From the cell containing the given text, extract its center point as [X, Y] coordinate. 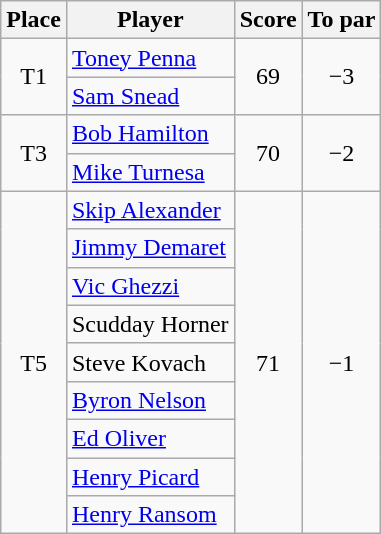
T3 [34, 153]
T1 [34, 77]
Jimmy Demaret [150, 248]
To par [342, 20]
Toney Penna [150, 58]
Mike Turnesa [150, 172]
−3 [342, 77]
−2 [342, 153]
Bob Hamilton [150, 134]
Henry Picard [150, 477]
Place [34, 20]
Sam Snead [150, 96]
Steve Kovach [150, 362]
Score [268, 20]
71 [268, 362]
Skip Alexander [150, 210]
Byron Nelson [150, 400]
Henry Ransom [150, 515]
Scudday Horner [150, 324]
Player [150, 20]
−1 [342, 362]
T5 [34, 362]
Vic Ghezzi [150, 286]
Ed Oliver [150, 438]
70 [268, 153]
69 [268, 77]
